For the text-containing cell, return its midpoint in [x, y] coordinate format. 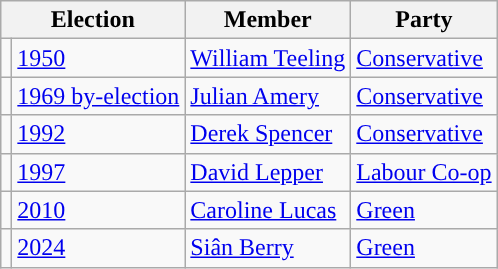
Party [424, 20]
1997 [98, 172]
2024 [98, 248]
2010 [98, 210]
William Teeling [268, 58]
1992 [98, 134]
Caroline Lucas [268, 210]
1950 [98, 58]
Derek Spencer [268, 134]
Member [268, 20]
Labour Co-op [424, 172]
Election [93, 20]
1969 by-election [98, 96]
Siân Berry [268, 248]
Julian Amery [268, 96]
David Lepper [268, 172]
